Provide the (X, Y) coordinate of the cell's center where the given text is located.  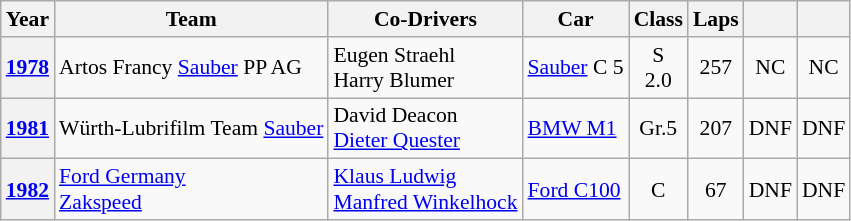
Laps (716, 19)
1982 (28, 190)
Ford C100 (576, 190)
Class (658, 19)
David Deacon Dieter Quester (425, 128)
S2.0 (658, 68)
Car (576, 19)
Sauber C 5 (576, 68)
207 (716, 128)
67 (716, 190)
Artos Francy Sauber PP AG (191, 68)
Eugen Straehl Harry Blumer (425, 68)
Co-Drivers (425, 19)
Gr.5 (658, 128)
Würth-Lubrifilm Team Sauber (191, 128)
Ford Germany Zakspeed (191, 190)
257 (716, 68)
1981 (28, 128)
Year (28, 19)
Klaus Ludwig Manfred Winkelhock (425, 190)
Team (191, 19)
C (658, 190)
1978 (28, 68)
BMW M1 (576, 128)
